From the cell containing the given text, extract its center point as (X, Y) coordinate. 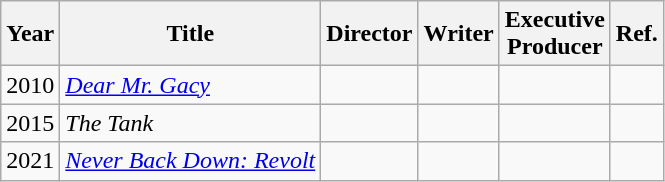
Director (370, 34)
Year (30, 34)
2010 (30, 85)
Ref. (636, 34)
Writer (458, 34)
Dear Mr. Gacy (190, 85)
ExecutiveProducer (554, 34)
The Tank (190, 123)
2021 (30, 161)
Title (190, 34)
Never Back Down: Revolt (190, 161)
2015 (30, 123)
